Pinpoint the cell where the given text exists, returning its [x, y] midpoint coordinate. 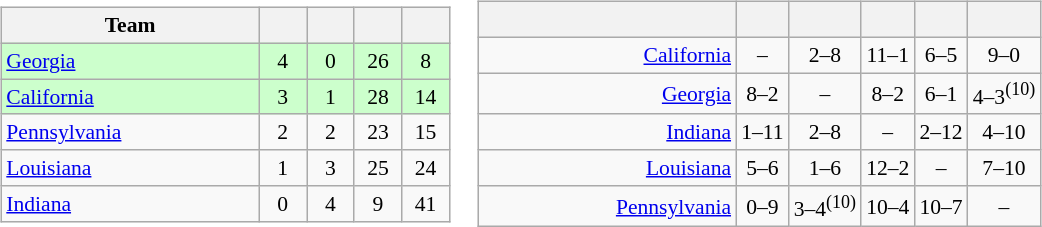
4–10 [1004, 132]
2–12 [940, 132]
28 [378, 97]
41 [426, 204]
10–7 [940, 206]
11–1 [888, 55]
25 [378, 168]
3–4(10) [826, 206]
23 [378, 132]
26 [378, 61]
12–2 [888, 168]
6–1 [940, 94]
7–10 [1004, 168]
4–3(10) [1004, 94]
8 [426, 61]
Team [130, 26]
9–0 [1004, 55]
1–6 [826, 168]
5–6 [762, 168]
1–11 [762, 132]
10–4 [888, 206]
24 [426, 168]
14 [426, 97]
15 [426, 132]
0–9 [762, 206]
6–5 [940, 55]
9 [378, 204]
